Return (x, y) of the center of cell containing provided text 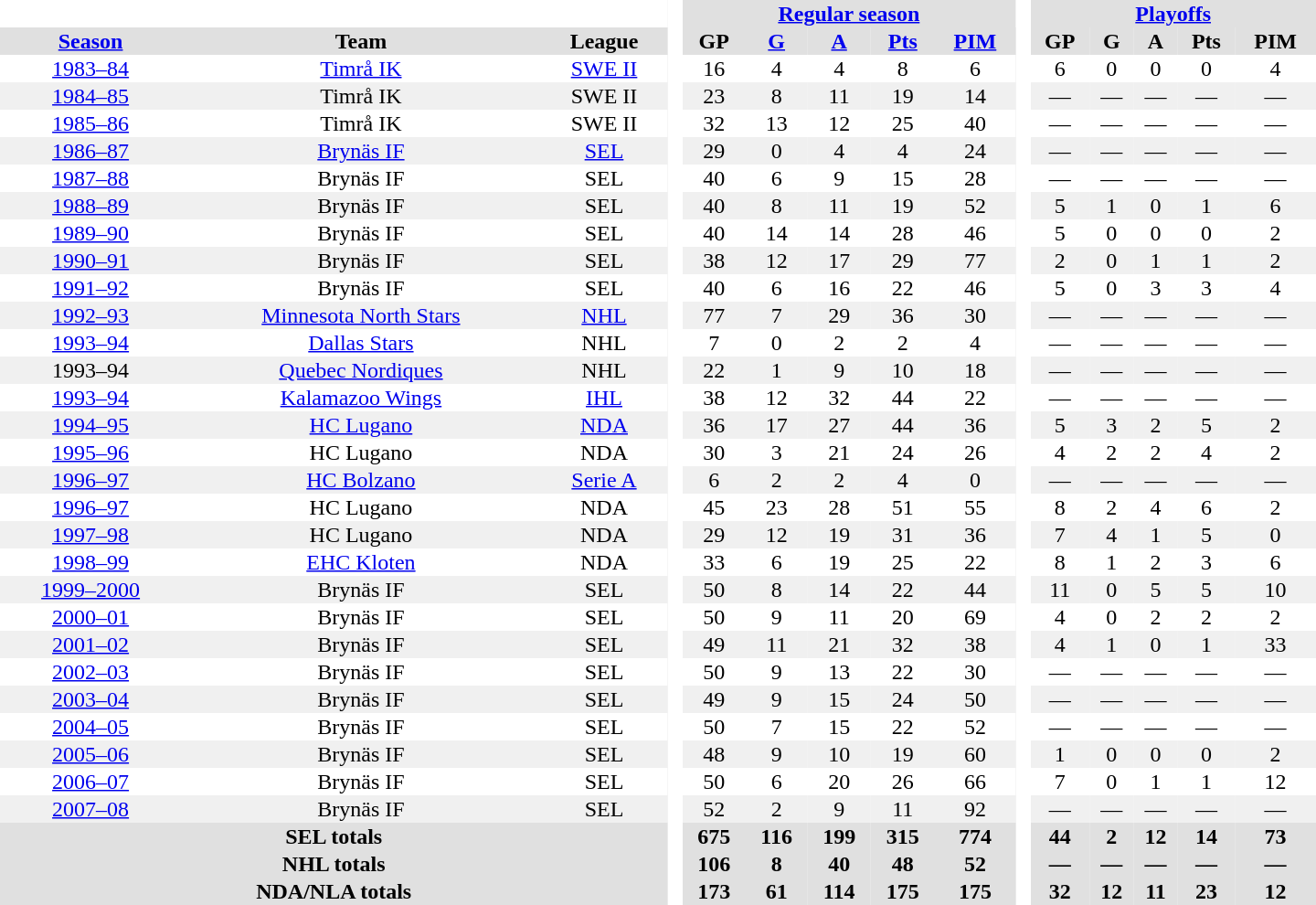
2006–07 (90, 782)
2003–04 (90, 699)
1999–2000 (90, 590)
IHL (605, 398)
199 (839, 836)
69 (976, 617)
18 (976, 370)
Kalamazoo Wings (360, 398)
NHL totals (334, 864)
Playoffs (1173, 14)
173 (714, 891)
66 (976, 782)
EHC Kloten (360, 562)
51 (903, 507)
774 (976, 836)
Season (90, 41)
1998–99 (90, 562)
116 (777, 836)
106 (714, 864)
31 (903, 535)
Serie A (605, 480)
55 (976, 507)
675 (714, 836)
1984–85 (90, 96)
1983–84 (90, 69)
HC Bolzano (360, 480)
Minnesota North Stars (360, 315)
92 (976, 809)
61 (777, 891)
2007–08 (90, 809)
SEL totals (334, 836)
1991–92 (90, 288)
League (605, 41)
2002–03 (90, 672)
1988–89 (90, 206)
1994–95 (90, 425)
Dallas Stars (360, 343)
Quebec Nordiques (360, 370)
315 (903, 836)
2001–02 (90, 644)
45 (714, 507)
27 (839, 425)
Team (360, 41)
1989–90 (90, 233)
73 (1276, 836)
1992–93 (90, 315)
Regular season (848, 14)
1985–86 (90, 123)
1995–96 (90, 452)
114 (839, 891)
2000–01 (90, 617)
1990–91 (90, 261)
2005–06 (90, 754)
NDA/NLA totals (334, 891)
1986–87 (90, 151)
1987–88 (90, 178)
1997–98 (90, 535)
2004–05 (90, 727)
60 (976, 754)
